Pinpoint the cell where the given text exists, returning its (X, Y) midpoint coordinate. 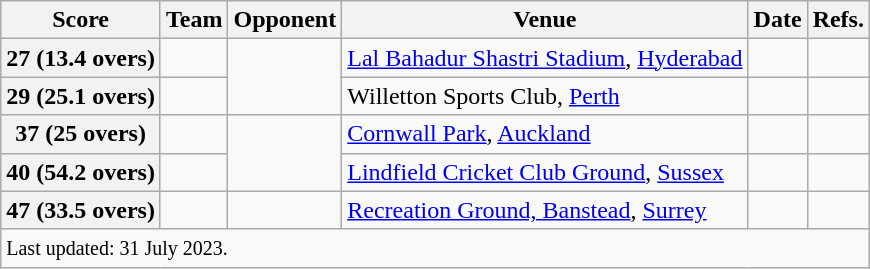
47 (33.5 overs) (81, 210)
Willetton Sports Club, Perth (545, 96)
Recreation Ground, Banstead, Surrey (545, 210)
Venue (545, 20)
Date (778, 20)
29 (25.1 overs) (81, 96)
Lindfield Cricket Club Ground, Sussex (545, 172)
37 (25 overs) (81, 134)
27 (13.4 overs) (81, 58)
40 (54.2 overs) (81, 172)
Last updated: 31 July 2023. (436, 248)
Cornwall Park, Auckland (545, 134)
Opponent (285, 20)
Team (194, 20)
Lal Bahadur Shastri Stadium, Hyderabad (545, 58)
Refs. (838, 20)
Score (81, 20)
